Return [X, Y] of the center of cell containing provided text 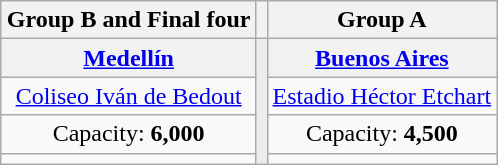
Buenos Aires [382, 58]
Group B and Final four [128, 20]
Group A [382, 20]
Coliseo Iván de Bedout [128, 96]
Capacity: 6,000 [128, 134]
Medellín [128, 58]
Capacity: 4,500 [382, 134]
Estadio Héctor Etchart [382, 96]
